Locate the cell with the specified text and output its [X, Y] center coordinate. 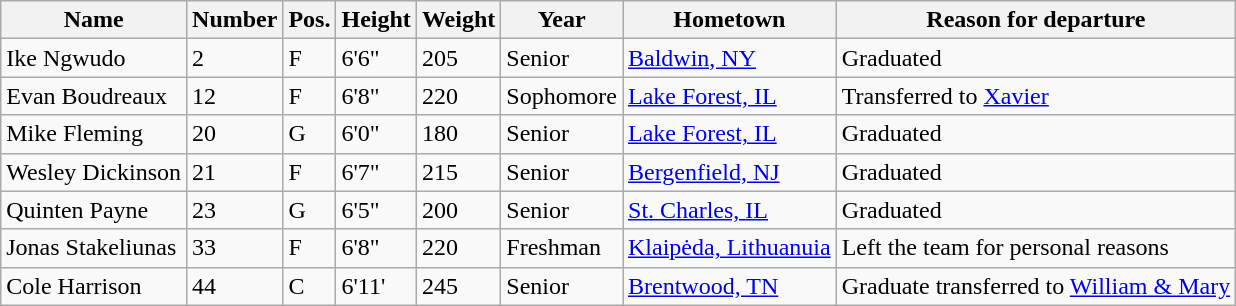
6'0" [376, 134]
215 [458, 172]
180 [458, 134]
23 [235, 210]
Name [94, 20]
Weight [458, 20]
44 [235, 286]
12 [235, 96]
Left the team for personal reasons [1036, 248]
6'7" [376, 172]
Freshman [562, 248]
6'5" [376, 210]
Reason for departure [1036, 20]
6'11' [376, 286]
Cole Harrison [94, 286]
Year [562, 20]
2 [235, 58]
Number [235, 20]
20 [235, 134]
Sophomore [562, 96]
6'6" [376, 58]
St. Charles, IL [729, 210]
21 [235, 172]
Graduate transferred to William & Mary [1036, 286]
Wesley Dickinson [94, 172]
Baldwin, NY [729, 58]
33 [235, 248]
Evan Boudreaux [94, 96]
Brentwood, TN [729, 286]
C [310, 286]
Ike Ngwudo [94, 58]
Hometown [729, 20]
Pos. [310, 20]
Bergenfield, NJ [729, 172]
245 [458, 286]
Mike Fleming [94, 134]
Quinten Payne [94, 210]
Height [376, 20]
Jonas Stakeliunas [94, 248]
205 [458, 58]
200 [458, 210]
Klaipėda, Lithuanuia [729, 248]
Transferred to Xavier [1036, 96]
